Output the [x, y] coordinate of the center of the cell containing the given text.  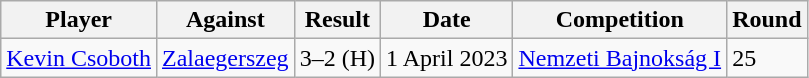
Player [79, 20]
Competition [620, 20]
Zalaegerszeg [225, 58]
Round [767, 20]
Date [447, 20]
Against [225, 20]
Kevin Csoboth [79, 58]
Nemzeti Bajnokság I [620, 58]
1 April 2023 [447, 58]
Result [337, 20]
25 [767, 58]
3–2 (H) [337, 58]
